Search for the cell housing the specified text and yield its [x, y] center coordinate. 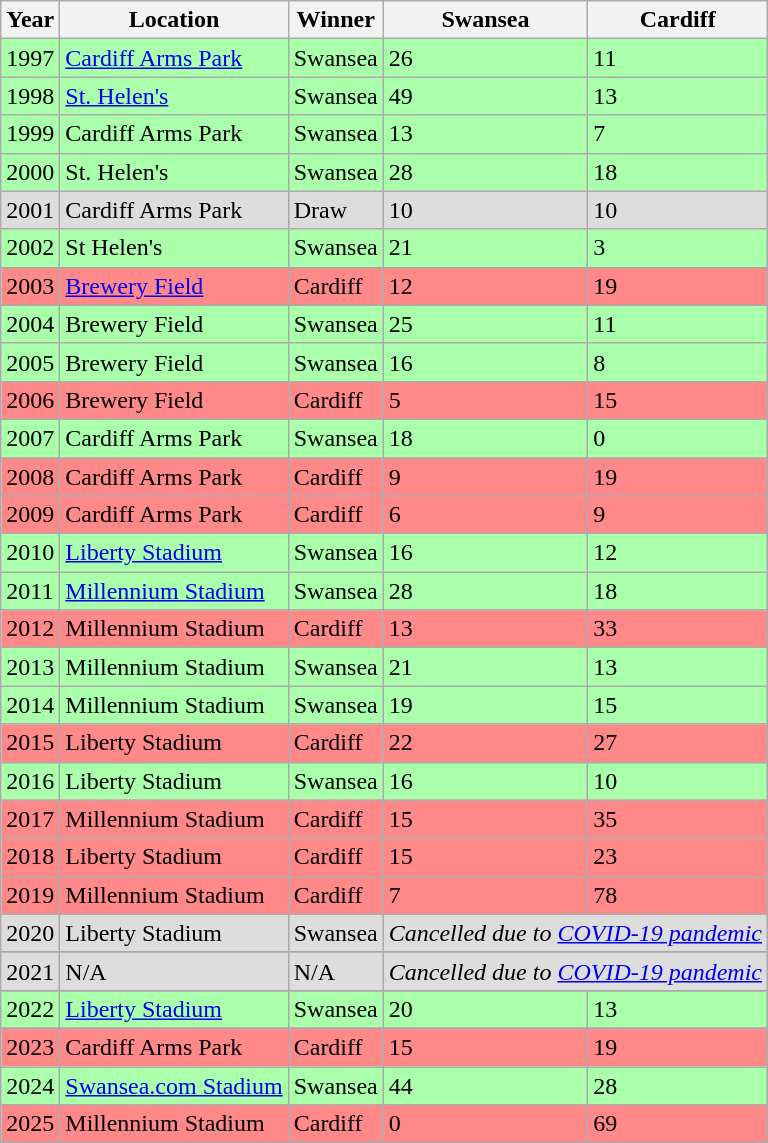
6 [486, 515]
23 [678, 857]
2014 [30, 705]
2016 [30, 781]
2010 [30, 553]
2003 [30, 286]
2001 [30, 210]
26 [486, 58]
Swansea.com Stadium [174, 1085]
2019 [30, 895]
2021 [30, 971]
2024 [30, 1085]
2002 [30, 248]
2008 [30, 477]
1997 [30, 58]
44 [486, 1085]
Year [30, 20]
2000 [30, 172]
78 [678, 895]
33 [678, 629]
2006 [30, 400]
1999 [30, 134]
2012 [30, 629]
2022 [30, 1009]
2017 [30, 819]
St Helen's [174, 248]
2020 [30, 933]
20 [486, 1009]
69 [678, 1124]
49 [486, 96]
2007 [30, 438]
1998 [30, 96]
Winner [336, 20]
2013 [30, 667]
2015 [30, 743]
22 [486, 743]
25 [486, 324]
2011 [30, 591]
2025 [30, 1124]
35 [678, 819]
3 [678, 248]
2009 [30, 515]
2005 [30, 362]
27 [678, 743]
2023 [30, 1047]
Draw [336, 210]
Location [174, 20]
2004 [30, 324]
5 [486, 400]
2018 [30, 857]
8 [678, 362]
